For the text-containing cell, return its midpoint in (X, Y) coordinate format. 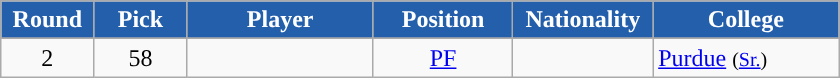
College (746, 20)
Position (443, 20)
Nationality (583, 20)
PF (443, 58)
Player (280, 20)
Purdue (Sr.) (746, 58)
58 (140, 58)
2 (48, 58)
Round (48, 20)
Pick (140, 20)
